Search for the cell housing the specified text and yield its (x, y) center coordinate. 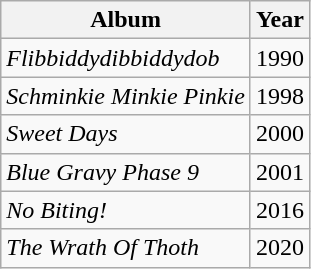
Year (280, 20)
2001 (280, 172)
Flibbiddydibbiddydob (126, 58)
The Wrath Of Thoth (126, 248)
No Biting! (126, 210)
Sweet Days (126, 134)
1998 (280, 96)
Blue Gravy Phase 9 (126, 172)
2000 (280, 134)
2020 (280, 248)
2016 (280, 210)
1990 (280, 58)
Album (126, 20)
Schminkie Minkie Pinkie (126, 96)
